Provide the (x, y) coordinate of the cell's center where the given text is located.  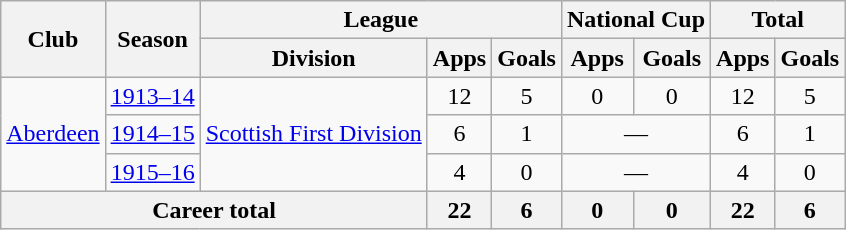
National Cup (636, 20)
Club (53, 39)
1913–14 (152, 96)
Division (314, 58)
Season (152, 39)
Career total (214, 210)
1915–16 (152, 172)
Scottish First Division (314, 134)
Aberdeen (53, 134)
1914–15 (152, 134)
League (380, 20)
Total (778, 20)
